Capture the cell that displays the provided text and extract its [x, y] central coordinate. 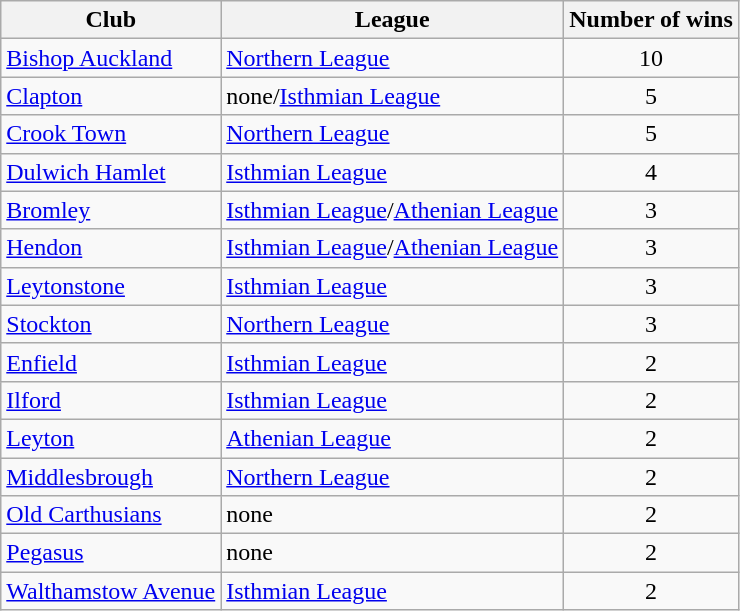
Bishop Auckland [111, 58]
Athenian League [392, 438]
Leyton [111, 438]
Bromley [111, 210]
Stockton [111, 324]
10 [652, 58]
4 [652, 172]
Leytonstone [111, 286]
Old Carthusians [111, 515]
Number of wins [652, 20]
Middlesbrough [111, 477]
Crook Town [111, 134]
Enfield [111, 362]
Ilford [111, 400]
none/Isthmian League [392, 96]
Hendon [111, 248]
Clapton [111, 96]
Club [111, 20]
Walthamstow Avenue [111, 591]
Dulwich Hamlet [111, 172]
League [392, 20]
Pegasus [111, 553]
